Locate the cell with the specified text and output its (x, y) center coordinate. 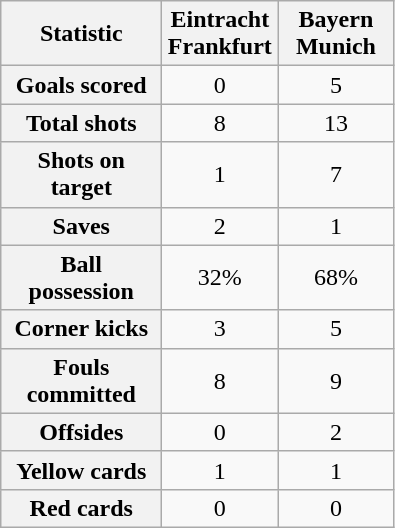
13 (336, 123)
Shots on target (82, 174)
Corner kicks (82, 329)
Red cards (82, 508)
32% (220, 278)
Total shots (82, 123)
Saves (82, 226)
7 (336, 174)
68% (336, 278)
Statistic (82, 34)
Eintracht Frankfurt (220, 34)
9 (336, 380)
Yellow cards (82, 470)
3 (220, 329)
Offsides (82, 432)
Fouls committed (82, 380)
Ball possession (82, 278)
Goals scored (82, 85)
Bayern Munich (336, 34)
